Return [X, Y] of the center of cell containing provided text 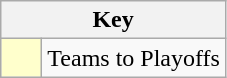
Teams to Playoffs [134, 58]
Key [114, 20]
